Provide the (x, y) coordinate of the cell's center where the given text is located.  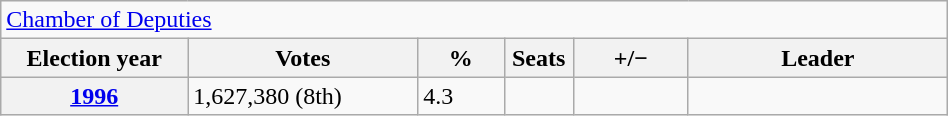
1,627,380 (8th) (303, 96)
Seats (538, 58)
Election year (94, 58)
1996 (94, 96)
% (461, 58)
+/− (630, 58)
Leader (818, 58)
Votes (303, 58)
Chamber of Deputies (474, 20)
4.3 (461, 96)
